Scan for the cell matching the given text and deliver its [x, y] coordinate at center. 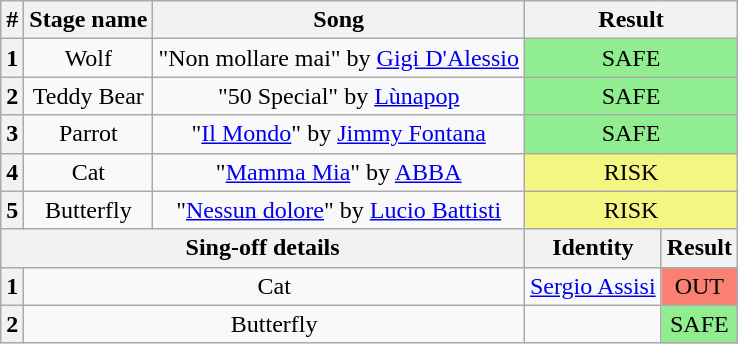
Song [339, 20]
5 [12, 210]
"Il Mondo" by Jimmy Fontana [339, 134]
Stage name [88, 20]
Parrot [88, 134]
"50 Special" by Lùnapop [339, 96]
Wolf [88, 58]
"Nessun dolore" by Lucio Battisti [339, 210]
3 [12, 134]
Teddy Bear [88, 96]
Identity [592, 248]
"Mamma Mia" by ABBA [339, 172]
4 [12, 172]
Sergio Assisi [592, 286]
Sing-off details [263, 248]
# [12, 20]
OUT [699, 286]
"Non mollare mai" by Gigi D'Alessio [339, 58]
